Capture the cell that displays the provided text and extract its (x, y) central coordinate. 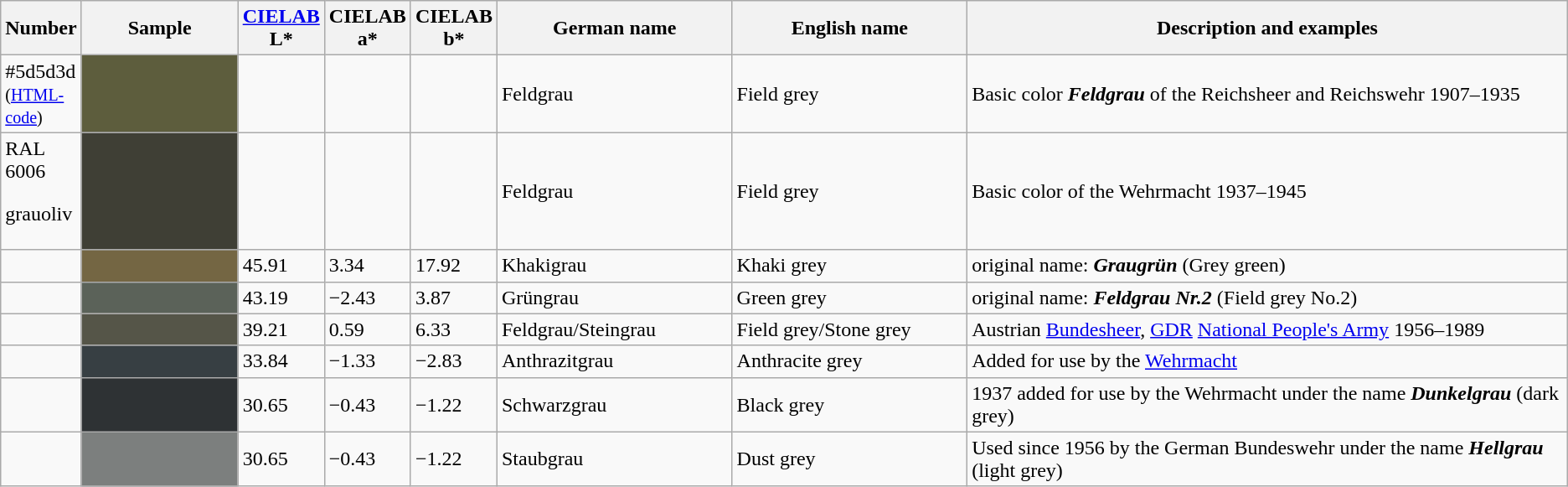
original name: Graugrün (Grey green) (1268, 266)
#5d5d3d(HTML-code) (41, 94)
Added for use by the Wehrmacht (1268, 361)
Khakigrau (615, 266)
3.34 (367, 266)
Schwarzgrau (615, 404)
33.84 (281, 361)
43.19 (281, 298)
6.33 (454, 329)
−2.43 (367, 298)
17.92 (454, 266)
original name: Feldgrau Nr.2 (Field grey No.2) (1268, 298)
0.59 (367, 329)
Austrian Bundesheer, GDR National People's Army 1956–1989 (1268, 329)
Grüngrau (615, 298)
Staubgrau (615, 459)
Dust grey (849, 459)
Green grey (849, 298)
Number (41, 28)
Used since 1956 by the German Bundeswehr under the name Hellgrau (light grey) (1268, 459)
Basic color of the Wehrmacht 1937–1945 (1268, 191)
Sample (159, 28)
CIELAB L* (281, 28)
−2.83 (454, 361)
Khaki grey (849, 266)
German name (615, 28)
Feldgrau/Steingrau (615, 329)
CIELAB a* (367, 28)
39.21 (281, 329)
Basic color Feldgrau of the Reichsheer and Reichswehr 1907–1935 (1268, 94)
Description and examples (1268, 28)
45.91 (281, 266)
English name (849, 28)
3.87 (454, 298)
CIELAB b* (454, 28)
Field grey/Stone grey (849, 329)
−1.33 (367, 361)
RAL 6006grauoliv (41, 191)
Anthracite grey (849, 361)
Anthrazitgrau (615, 361)
Black grey (849, 404)
1937 added for use by the Wehrmacht under the name Dunkelgrau (dark grey) (1268, 404)
